Capture the cell that displays the provided text and extract its [x, y] central coordinate. 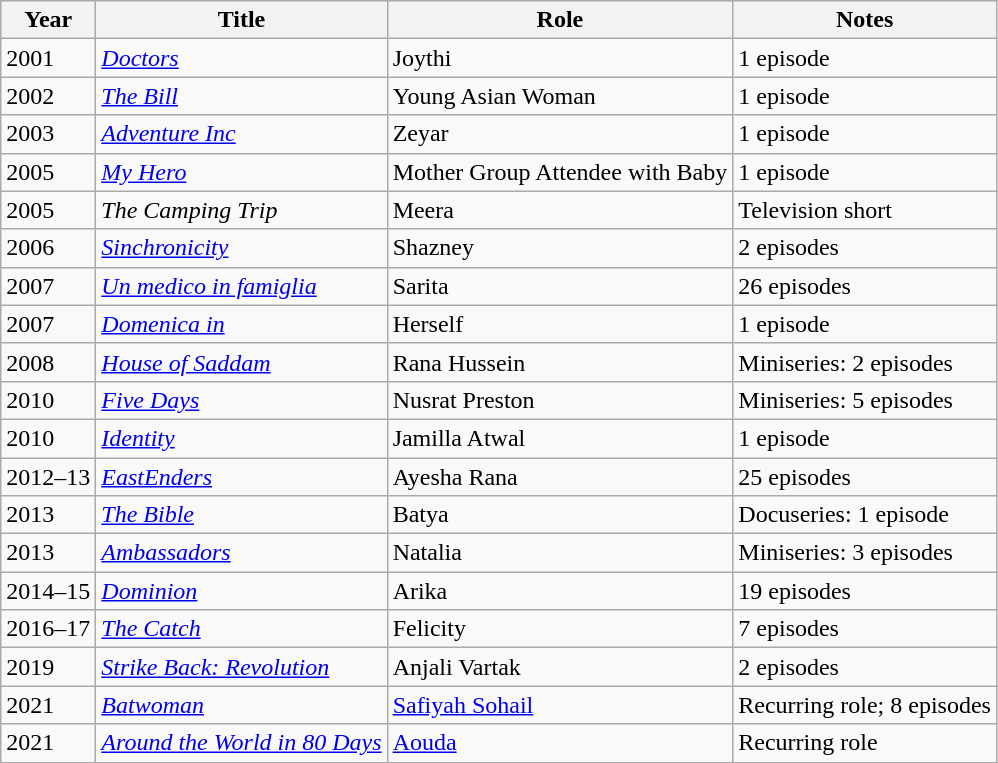
25 episodes [865, 477]
Recurring role; 8 episodes [865, 705]
26 episodes [865, 286]
2016–17 [48, 629]
Title [242, 20]
2012–13 [48, 477]
The Camping Trip [242, 210]
Miniseries: 5 episodes [865, 400]
Dominion [242, 591]
19 episodes [865, 591]
Natalia [560, 553]
Batwoman [242, 705]
Miniseries: 3 episodes [865, 553]
Mother Group Attendee with Baby [560, 172]
Felicity [560, 629]
Around the World in 80 Days [242, 743]
The Catch [242, 629]
Identity [242, 438]
House of Saddam [242, 362]
Jamilla Atwal [560, 438]
Ayesha Rana [560, 477]
Miniseries: 2 episodes [865, 362]
Notes [865, 20]
The Bible [242, 515]
Doctors [242, 58]
Strike Back: Revolution [242, 667]
2014–15 [48, 591]
Aouda [560, 743]
2006 [48, 248]
Joythi [560, 58]
EastEnders [242, 477]
My Hero [242, 172]
Arika [560, 591]
Television short [865, 210]
7 episodes [865, 629]
Meera [560, 210]
Domenica in [242, 324]
Shazney [560, 248]
Nusrat Preston [560, 400]
Young Asian Woman [560, 96]
Batya [560, 515]
Sinchronicity [242, 248]
2001 [48, 58]
Five Days [242, 400]
Herself [560, 324]
Adventure Inc [242, 134]
Zeyar [560, 134]
The Bill [242, 96]
Docuseries: 1 episode [865, 515]
Sarita [560, 286]
Safiyah Sohail [560, 705]
Role [560, 20]
Un medico in famiglia [242, 286]
2003 [48, 134]
2002 [48, 96]
Anjali Vartak [560, 667]
Rana Hussein [560, 362]
2019 [48, 667]
Year [48, 20]
Recurring role [865, 743]
2008 [48, 362]
Ambassadors [242, 553]
